Provide the (x, y) coordinate of the cell's center where the given text is located.  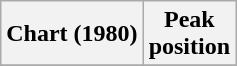
Peakposition (189, 34)
Chart (1980) (72, 34)
